Scan for the cell matching the given text and deliver its [x, y] coordinate at center. 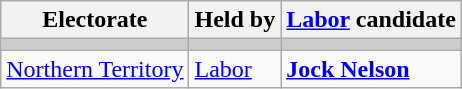
Labor candidate [372, 20]
Northern Territory [95, 69]
Labor [235, 69]
Jock Nelson [372, 69]
Electorate [95, 20]
Held by [235, 20]
